Search for the cell housing the specified text and yield its (x, y) center coordinate. 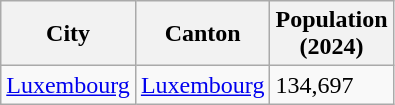
134,697 (332, 85)
City (68, 34)
Canton (202, 34)
Population(2024) (332, 34)
